Find where the given text appears and provide that cell's center as [x, y] coordinate. 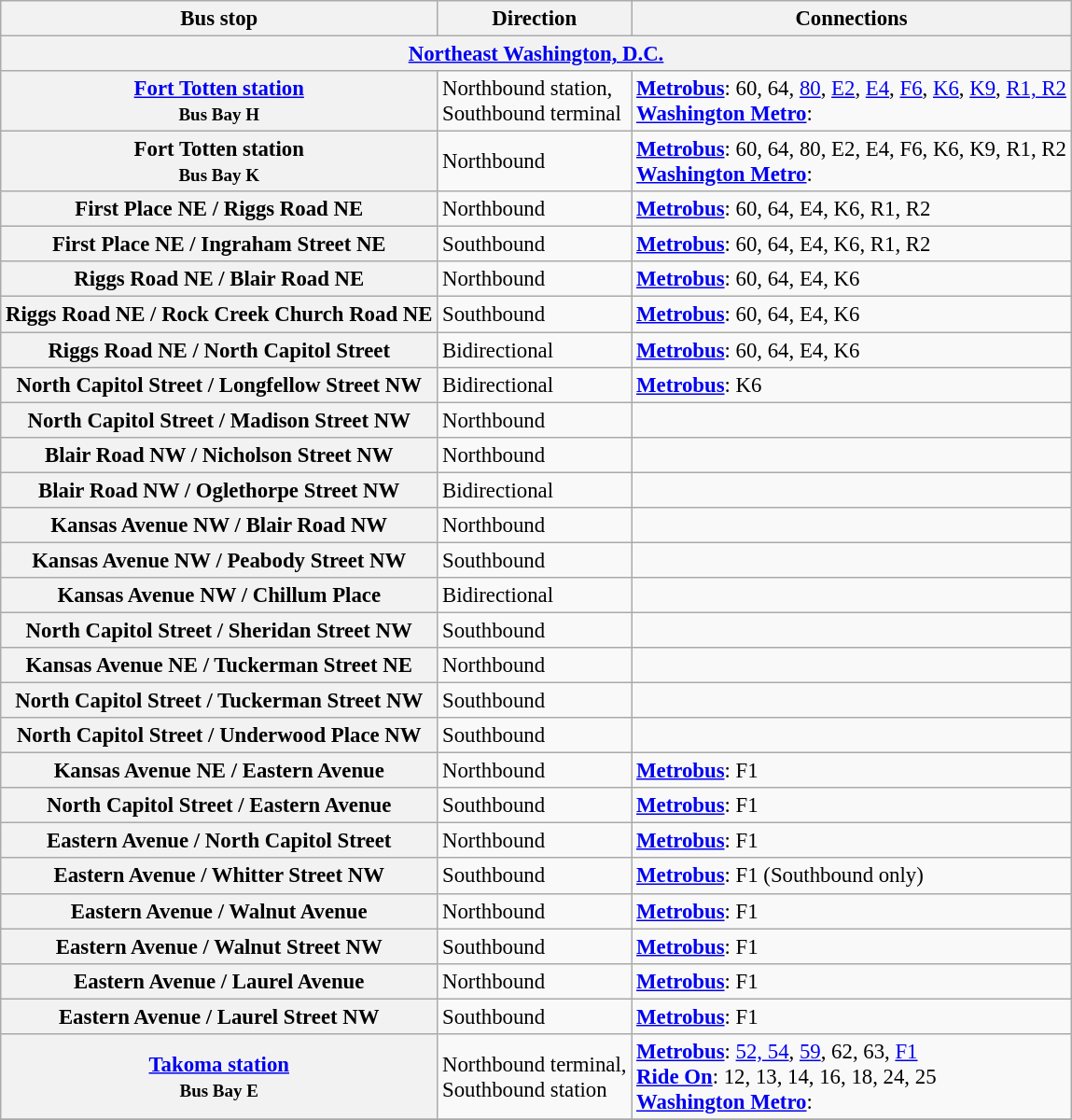
Eastern Avenue / Walnut Avenue [219, 911]
Blair Road NW / Oglethorpe Street NW [219, 490]
Northbound station,Southbound terminal [535, 101]
Eastern Avenue / Walnut Street NW [219, 946]
First Place NE / Riggs Road NE [219, 209]
Eastern Avenue / Laurel Street NW [219, 1016]
Kansas Avenue NW / Chillum Place [219, 595]
Eastern Avenue / Whitter Street NW [219, 876]
Northbound terminal,Southbound station [535, 1077]
North Capitol Street / Longfellow Street NW [219, 385]
Blair Road NW / Nicholson Street NW [219, 455]
North Capitol Street / Sheridan Street NW [219, 630]
Connections [852, 19]
North Capitol Street / Eastern Avenue [219, 805]
Riggs Road NE / Rock Creek Church Road NE [219, 315]
Kansas Avenue NE / Tuckerman Street NE [219, 665]
First Place NE / Ingraham Street NE [219, 245]
Direction [535, 19]
North Capitol Street / Madison Street NW [219, 420]
Fort Totten stationBus Bay K [219, 162]
Eastern Avenue / Laurel Avenue [219, 981]
Riggs Road NE / Blair Road NE [219, 279]
Bus stop [219, 19]
Metrobus: 52, 54, 59, 62, 63, F1 Ride On: 12, 13, 14, 16, 18, 24, 25 Washington Metro: [852, 1077]
Riggs Road NE / North Capitol Street [219, 350]
North Capitol Street / Tuckerman Street NW [219, 701]
Metrobus: K6 [852, 385]
Kansas Avenue NW / Peabody Street NW [219, 560]
Kansas Avenue NE / Eastern Avenue [219, 771]
Kansas Avenue NW / Blair Road NW [219, 525]
Fort Totten stationBus Bay H [219, 101]
North Capitol Street / Underwood Place NW [219, 735]
Eastern Avenue / North Capitol Street [219, 841]
Metrobus: F1 (Southbound only) [852, 876]
Takoma stationBus Bay E [219, 1077]
Northeast Washington, D.C. [536, 54]
